Provide the (x, y) coordinate of the cell's center where the given text is located.  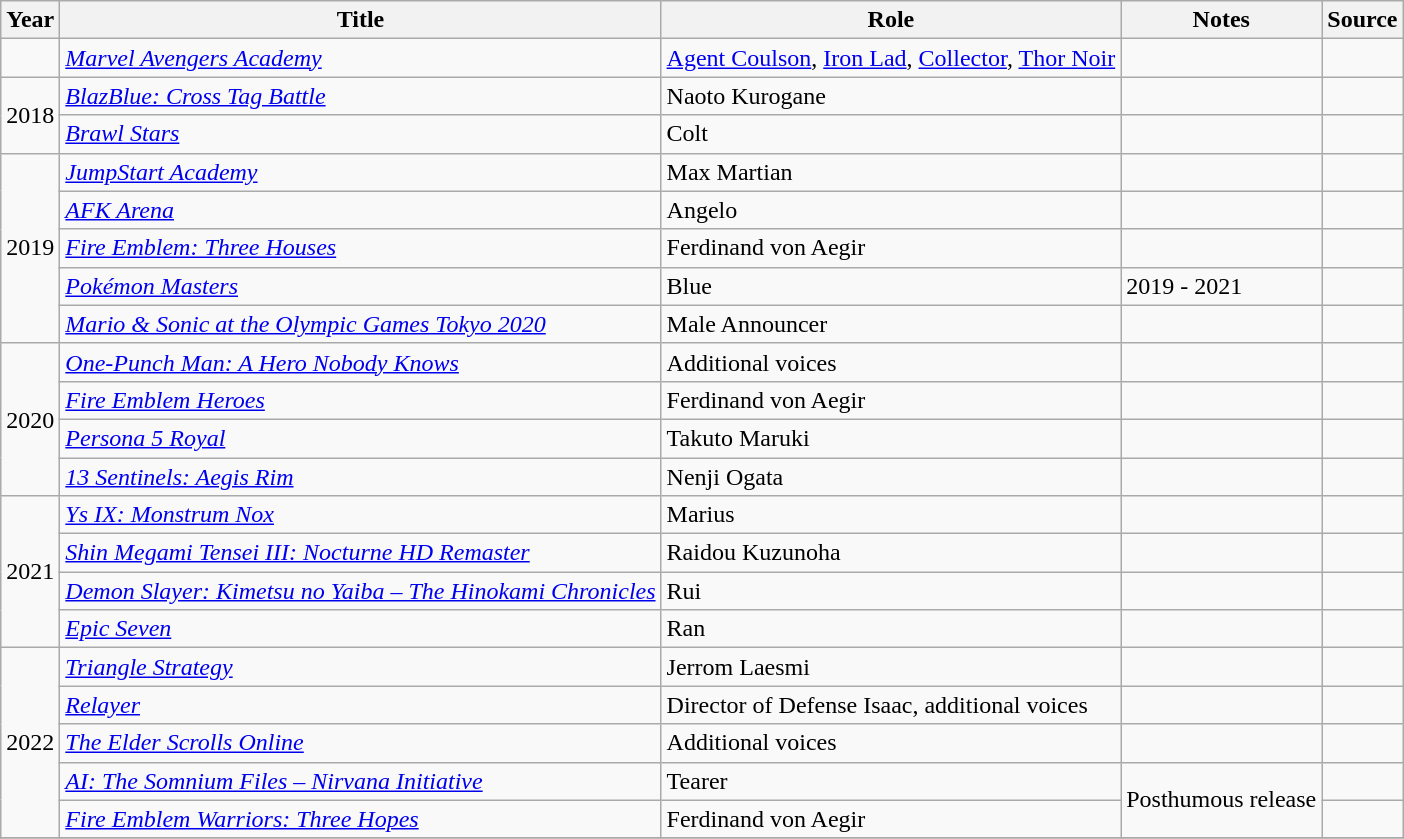
Mario & Sonic at the Olympic Games Tokyo 2020 (360, 324)
Role (891, 20)
Angelo (891, 210)
Marius (891, 515)
Colt (891, 134)
13 Sentinels: Aegis Rim (360, 477)
Persona 5 Royal (360, 438)
Rui (891, 591)
Notes (1222, 20)
2018 (30, 115)
Source (1362, 20)
2022 (30, 743)
Pokémon Masters (360, 286)
Male Announcer (891, 324)
Blue (891, 286)
Fire Emblem: Three Houses (360, 248)
Triangle Strategy (360, 667)
Jerrom Laesmi (891, 667)
Marvel Avengers Academy (360, 58)
Epic Seven (360, 629)
Fire Emblem Heroes (360, 400)
Nenji Ogata (891, 477)
Fire Emblem Warriors: Three Hopes (360, 819)
Raidou Kuzunoha (891, 553)
2020 (30, 419)
2019 - 2021 (1222, 286)
Ys IX: Monstrum Nox (360, 515)
Title (360, 20)
Tearer (891, 781)
Relayer (360, 705)
BlazBlue: Cross Tag Battle (360, 96)
Naoto Kurogane (891, 96)
JumpStart Academy (360, 172)
2021 (30, 572)
Posthumous release (1222, 800)
Brawl Stars (360, 134)
One-Punch Man: A Hero Nobody Knows (360, 362)
Takuto Maruki (891, 438)
AI: The Somnium Files – Nirvana Initiative (360, 781)
Demon Slayer: Kimetsu no Yaiba – The Hinokami Chronicles (360, 591)
2019 (30, 248)
Ran (891, 629)
Shin Megami Tensei III: Nocturne HD Remaster (360, 553)
Year (30, 20)
AFK Arena (360, 210)
Director of Defense Isaac, additional voices (891, 705)
Max Martian (891, 172)
The Elder Scrolls Online (360, 743)
Agent Coulson, Iron Lad, Collector, Thor Noir (891, 58)
